Detect which cell encompasses the target text, then output its (x, y) center coordinate. 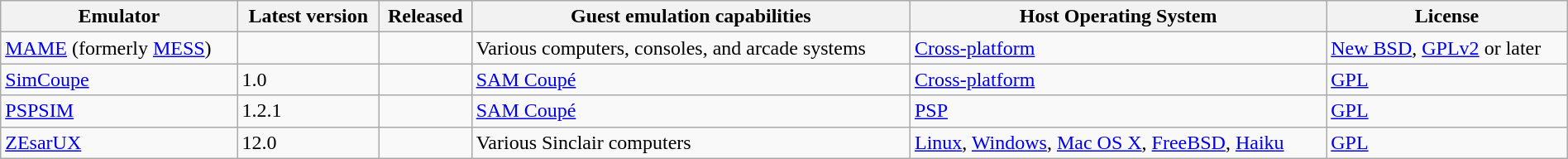
Guest emulation capabilities (691, 17)
MAME (formerly MESS) (119, 48)
Host Operating System (1118, 17)
12.0 (308, 142)
Emulator (119, 17)
PSP (1118, 111)
ZEsarUX (119, 142)
1.2.1 (308, 111)
PSPSIM (119, 111)
Various Sinclair computers (691, 142)
1.0 (308, 79)
Released (425, 17)
New BSD, GPLv2 or later (1447, 48)
Latest version (308, 17)
Linux, Windows, Mac OS X, FreeBSD, Haiku (1118, 142)
License (1447, 17)
Various computers, consoles, and arcade systems (691, 48)
SimCoupe (119, 79)
